Return the (X, Y) coordinate for the center point of the cell that contains the specified text.  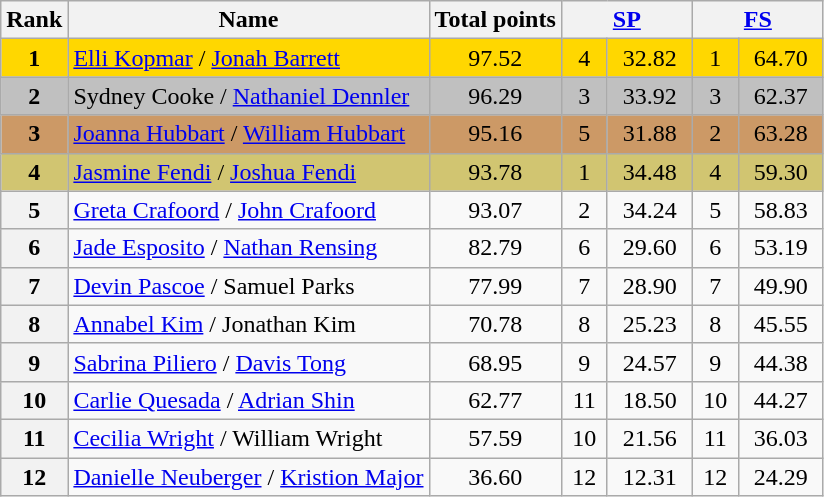
SP (626, 20)
70.78 (495, 324)
44.38 (780, 362)
93.78 (495, 172)
64.70 (780, 58)
57.59 (495, 438)
93.07 (495, 210)
62.37 (780, 96)
Sabrina Piliero / Davis Tong (248, 362)
77.99 (495, 286)
21.56 (650, 438)
Rank (34, 20)
18.50 (650, 400)
97.52 (495, 58)
FS (758, 20)
59.30 (780, 172)
31.88 (650, 134)
95.16 (495, 134)
Jade Esposito / Nathan Rensing (248, 248)
36.60 (495, 477)
49.90 (780, 286)
Annabel Kim / Jonathan Kim (248, 324)
12.31 (650, 477)
33.92 (650, 96)
24.29 (780, 477)
Total points (495, 20)
Name (248, 20)
Elli Kopmar / Jonah Barrett (248, 58)
Devin Pascoe / Samuel Parks (248, 286)
44.27 (780, 400)
53.19 (780, 248)
28.90 (650, 286)
36.03 (780, 438)
45.55 (780, 324)
24.57 (650, 362)
25.23 (650, 324)
Danielle Neuberger / Kristion Major (248, 477)
32.82 (650, 58)
34.48 (650, 172)
Greta Crafoord / John Crafoord (248, 210)
82.79 (495, 248)
Carlie Quesada / Adrian Shin (248, 400)
34.24 (650, 210)
68.95 (495, 362)
Joanna Hubbart / William Hubbart (248, 134)
Jasmine Fendi / Joshua Fendi (248, 172)
63.28 (780, 134)
Cecilia Wright / William Wright (248, 438)
29.60 (650, 248)
62.77 (495, 400)
96.29 (495, 96)
58.83 (780, 210)
Sydney Cooke / Nathaniel Dennler (248, 96)
